Capture the cell that displays the provided text and extract its (x, y) central coordinate. 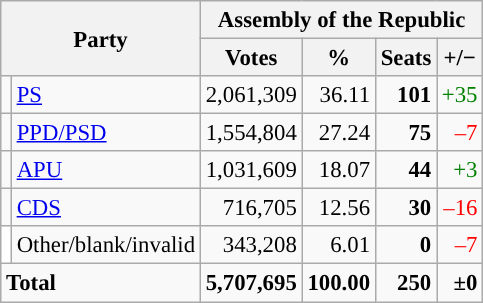
44 (406, 170)
27.24 (338, 133)
PPD/PSD (106, 133)
–16 (460, 208)
PS (106, 95)
Assembly of the Republic (341, 20)
6.01 (338, 245)
12.56 (338, 208)
+3 (460, 170)
36.11 (338, 95)
716,705 (251, 208)
Seats (406, 58)
+/− (460, 58)
75 (406, 133)
2,061,309 (251, 95)
CDS (106, 208)
1,031,609 (251, 170)
30 (406, 208)
0 (406, 245)
Total (101, 283)
18.07 (338, 170)
Votes (251, 58)
5,707,695 (251, 283)
1,554,804 (251, 133)
+35 (460, 95)
101 (406, 95)
343,208 (251, 245)
APU (106, 170)
Other/blank/invalid (106, 245)
250 (406, 283)
100.00 (338, 283)
Party (101, 38)
±0 (460, 283)
% (338, 58)
